Return (X, Y) of the center of cell containing provided text 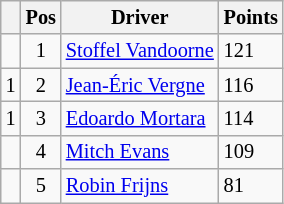
114 (251, 118)
2 (41, 85)
121 (251, 51)
Stoffel Vandoorne (140, 51)
Driver (140, 17)
Pos (41, 17)
81 (251, 186)
116 (251, 85)
Points (251, 17)
Robin Frijns (140, 186)
Edoardo Mortara (140, 118)
Mitch Evans (140, 152)
109 (251, 152)
3 (41, 118)
Jean-Éric Vergne (140, 85)
5 (41, 186)
4 (41, 152)
